Capture the cell that displays the provided text and extract its [x, y] central coordinate. 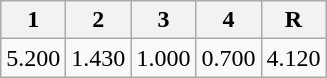
3 [164, 20]
1.430 [98, 58]
1 [34, 20]
5.200 [34, 58]
1.000 [164, 58]
R [294, 20]
0.700 [228, 58]
2 [98, 20]
4 [228, 20]
4.120 [294, 58]
